Find where the given text appears and provide that cell's center as (x, y) coordinate. 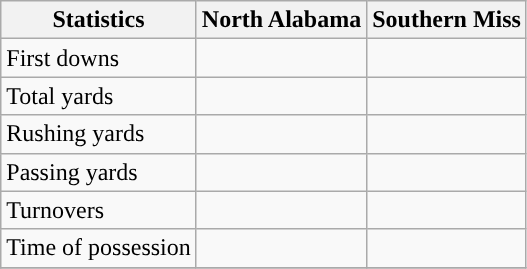
Time of possession (99, 248)
Southern Miss (447, 20)
Total yards (99, 96)
Statistics (99, 20)
Rushing yards (99, 134)
First downs (99, 58)
Passing yards (99, 172)
North Alabama (281, 20)
Turnovers (99, 210)
